Search for the cell housing the specified text and yield its (x, y) center coordinate. 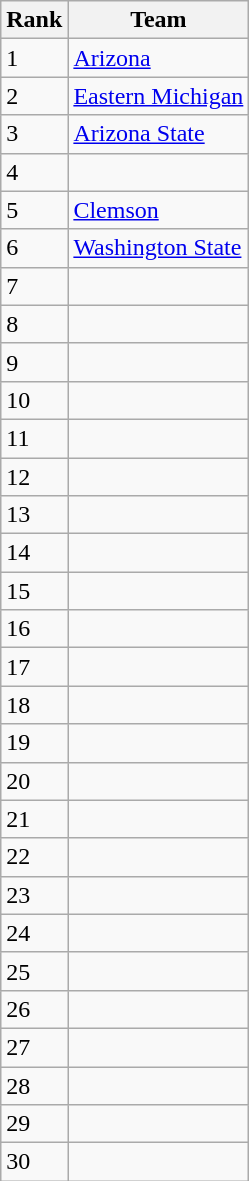
30 (34, 1162)
Washington State (158, 248)
14 (34, 553)
28 (34, 1085)
29 (34, 1124)
24 (34, 933)
25 (34, 971)
10 (34, 400)
3 (34, 134)
26 (34, 1009)
16 (34, 629)
27 (34, 1047)
23 (34, 895)
5 (34, 210)
15 (34, 591)
18 (34, 705)
2 (34, 96)
12 (34, 477)
6 (34, 248)
11 (34, 438)
Eastern Michigan (158, 96)
22 (34, 857)
4 (34, 172)
Rank (34, 20)
Team (158, 20)
7 (34, 286)
20 (34, 781)
1 (34, 58)
9 (34, 362)
Arizona (158, 58)
19 (34, 743)
Arizona State (158, 134)
8 (34, 324)
Clemson (158, 210)
17 (34, 667)
13 (34, 515)
21 (34, 819)
